Scan for the cell matching the given text and deliver its (x, y) coordinate at center. 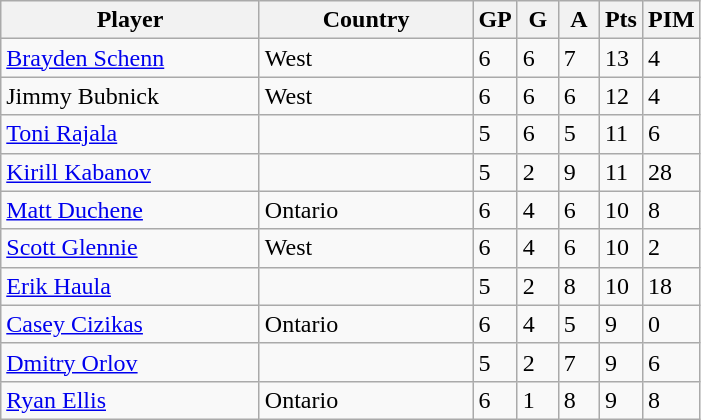
Ryan Ellis (130, 400)
Dmitry Orlov (130, 362)
Brayden Schenn (130, 58)
GP (495, 20)
Jimmy Bubnick (130, 96)
18 (671, 286)
Casey Cizikas (130, 324)
G (538, 20)
Scott Glennie (130, 248)
Kirill Kabanov (130, 172)
Matt Duchene (130, 210)
13 (620, 58)
Toni Rajala (130, 134)
Erik Haula (130, 286)
Pts (620, 20)
A (578, 20)
1 (538, 400)
PIM (671, 20)
28 (671, 172)
0 (671, 324)
12 (620, 96)
Player (130, 20)
Country (366, 20)
